Return [X, Y] of the center of cell containing provided text 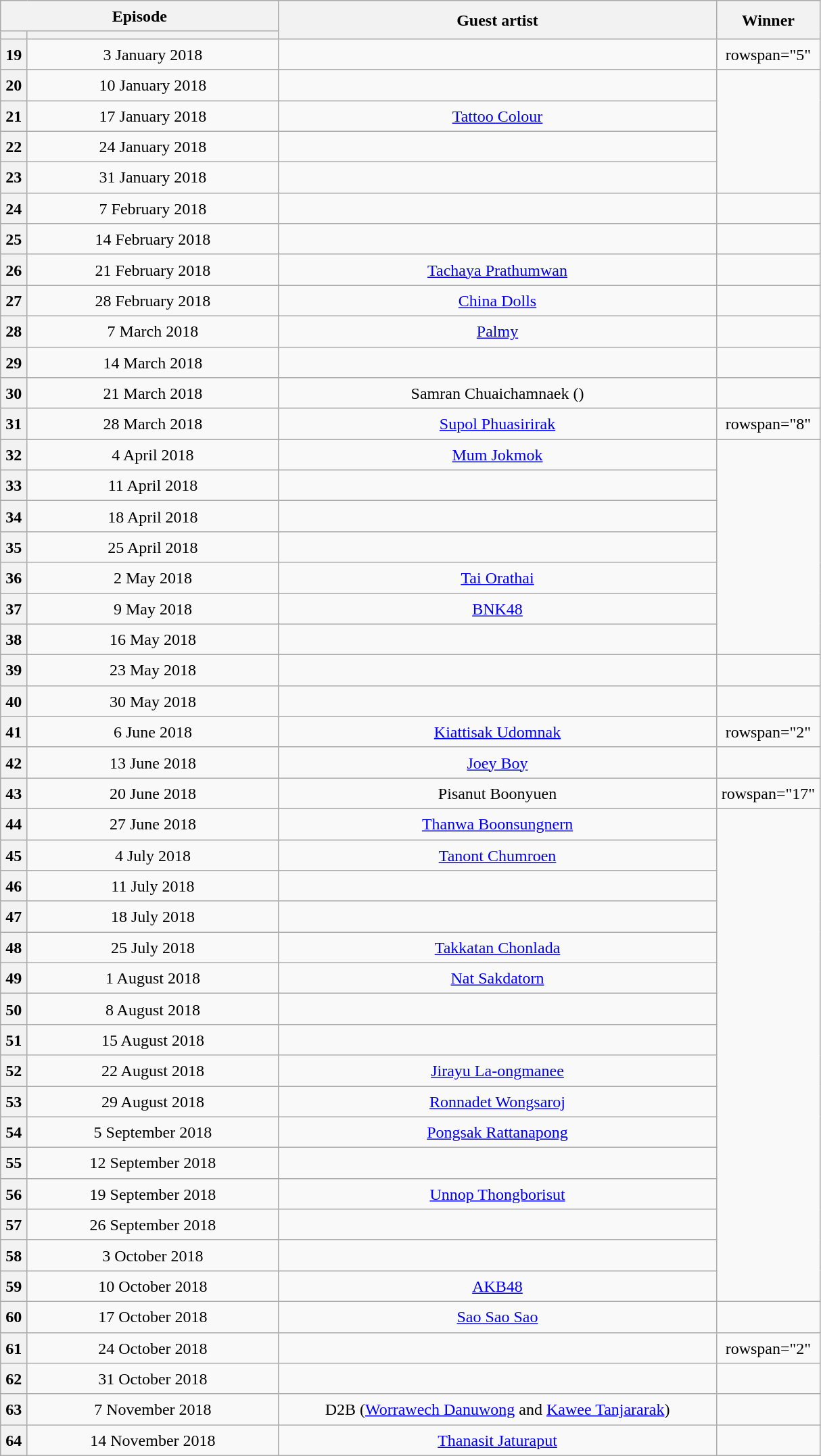
54 [14, 1132]
60 [14, 1317]
Samran Chuaichamnaek () [498, 393]
BNK48 [498, 609]
26 [14, 270]
28 February 2018 [153, 301]
27 June 2018 [153, 824]
4 July 2018 [153, 855]
30 May 2018 [153, 701]
28 [14, 331]
62 [14, 1379]
22 [14, 147]
Episode [139, 16]
10 October 2018 [153, 1286]
23 [14, 178]
1 August 2018 [153, 978]
36 [14, 578]
Unnop Thongborisut [498, 1194]
29 August 2018 [153, 1101]
11 April 2018 [153, 485]
25 April 2018 [153, 547]
15 August 2018 [153, 1040]
rowspan="5" [768, 54]
39 [14, 671]
12 September 2018 [153, 1163]
Supol Phuasirirak [498, 424]
40 [14, 701]
Winner [768, 20]
31 [14, 424]
41 [14, 732]
18 April 2018 [153, 516]
14 March 2018 [153, 362]
2 May 2018 [153, 578]
24 October 2018 [153, 1348]
18 July 2018 [153, 917]
44 [14, 824]
Guest artist [498, 20]
38 [14, 639]
Takkatan Chonlada [498, 948]
21 [14, 116]
3 October 2018 [153, 1255]
4 April 2018 [153, 455]
31 January 2018 [153, 178]
53 [14, 1101]
27 [14, 301]
63 [14, 1409]
Joey Boy [498, 762]
rowspan="8" [768, 424]
31 October 2018 [153, 1379]
20 June 2018 [153, 794]
46 [14, 886]
17 January 2018 [153, 116]
21 February 2018 [153, 270]
55 [14, 1163]
19 [14, 54]
51 [14, 1040]
Palmy [498, 331]
52 [14, 1071]
26 September 2018 [153, 1225]
61 [14, 1348]
Ronnadet Wongsaroj [498, 1101]
Jirayu La-ongmanee [498, 1071]
Pisanut Boonyuen [498, 794]
25 [14, 239]
64 [14, 1440]
25 July 2018 [153, 948]
China Dolls [498, 301]
16 May 2018 [153, 639]
21 March 2018 [153, 393]
58 [14, 1255]
35 [14, 547]
47 [14, 917]
14 February 2018 [153, 239]
Nat Sakdatorn [498, 978]
Pongsak Rattanapong [498, 1132]
24 [14, 208]
28 March 2018 [153, 424]
14 November 2018 [153, 1440]
32 [14, 455]
7 February 2018 [153, 208]
Thanwa Boonsungnern [498, 824]
Mum Jokmok [498, 455]
13 June 2018 [153, 762]
5 September 2018 [153, 1132]
23 May 2018 [153, 671]
48 [14, 948]
29 [14, 362]
Tai Orathai [498, 578]
11 July 2018 [153, 886]
Sao Sao Sao [498, 1317]
57 [14, 1225]
Tanont Chumroen [498, 855]
7 March 2018 [153, 331]
59 [14, 1286]
30 [14, 393]
37 [14, 609]
45 [14, 855]
10 January 2018 [153, 85]
56 [14, 1194]
22 August 2018 [153, 1071]
rowspan="17" [768, 794]
6 June 2018 [153, 732]
Thanasit Jaturaput [498, 1440]
49 [14, 978]
50 [14, 1009]
34 [14, 516]
42 [14, 762]
19 September 2018 [153, 1194]
Tachaya Prathumwan [498, 270]
43 [14, 794]
7 November 2018 [153, 1409]
Tattoo Colour [498, 116]
17 October 2018 [153, 1317]
AKB48 [498, 1286]
9 May 2018 [153, 609]
3 January 2018 [153, 54]
33 [14, 485]
20 [14, 85]
Kiattisak Udomnak [498, 732]
D2B (Worrawech Danuwong and Kawee Tanjararak) [498, 1409]
8 August 2018 [153, 1009]
24 January 2018 [153, 147]
